Provide the (x, y) coordinate of the cell's center where the given text is located.  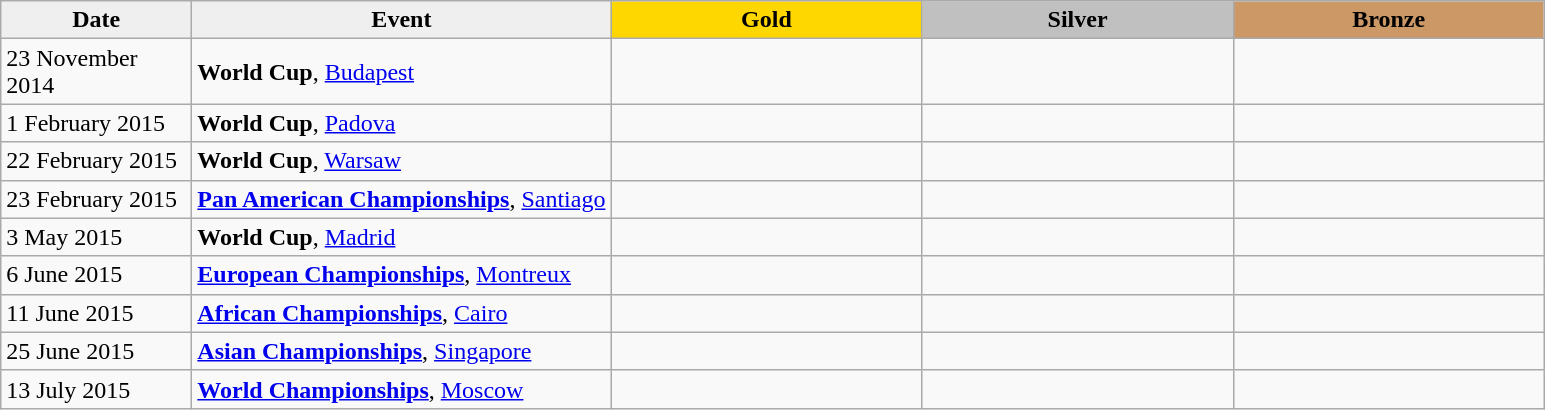
World Championships, Moscow (402, 389)
25 June 2015 (96, 351)
Silver (1078, 20)
Bronze (1388, 20)
Asian Championships, Singapore (402, 351)
23 February 2015 (96, 199)
World Cup, Warsaw (402, 161)
6 June 2015 (96, 275)
African Championships, Cairo (402, 313)
Date (96, 20)
22 February 2015 (96, 161)
23 November 2014 (96, 72)
World Cup, Budapest (402, 72)
Pan American Championships, Santiago (402, 199)
1 February 2015 (96, 123)
Event (402, 20)
13 July 2015 (96, 389)
11 June 2015 (96, 313)
European Championships, Montreux (402, 275)
Gold (766, 20)
3 May 2015 (96, 237)
World Cup, Madrid (402, 237)
World Cup, Padova (402, 123)
